Extract the (X, Y) coordinate from the center of the cell holding the provided text.  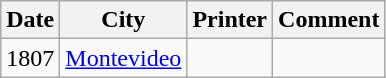
City (124, 20)
1807 (30, 58)
Comment (329, 20)
Printer (230, 20)
Date (30, 20)
Montevideo (124, 58)
